For the text-containing cell, return its midpoint in (X, Y) coordinate format. 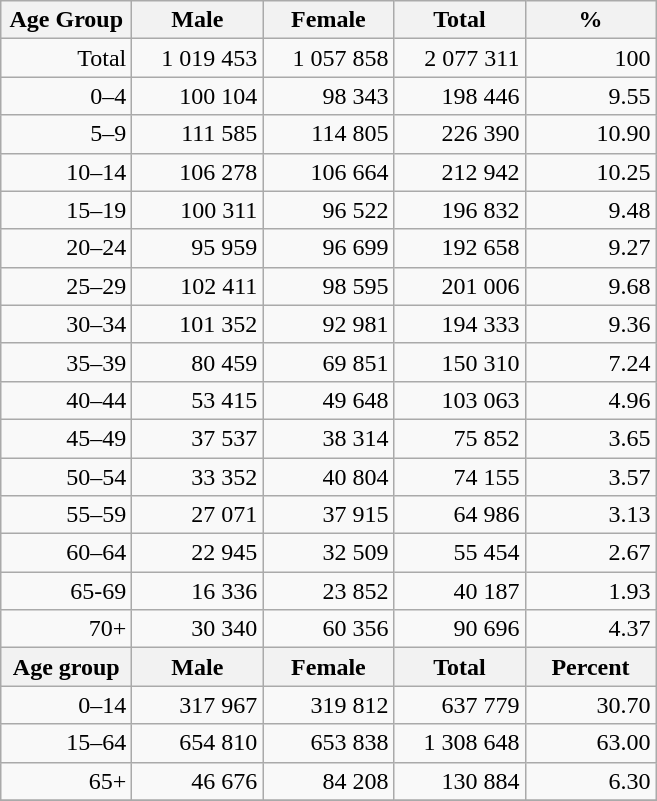
15–19 (66, 210)
30.70 (590, 705)
37 915 (328, 515)
10.25 (590, 172)
10–14 (66, 172)
23 852 (328, 591)
96 522 (328, 210)
100 311 (198, 210)
75 852 (460, 438)
60–64 (66, 553)
45–49 (66, 438)
74 155 (460, 477)
1 308 648 (460, 743)
9.36 (590, 324)
30–34 (66, 324)
317 967 (198, 705)
% (590, 20)
9.27 (590, 248)
6.30 (590, 781)
35–39 (66, 362)
637 779 (460, 705)
46 676 (198, 781)
55–59 (66, 515)
38 314 (328, 438)
100 104 (198, 96)
130 884 (460, 781)
64 986 (460, 515)
55 454 (460, 553)
653 838 (328, 743)
3.57 (590, 477)
1 057 858 (328, 58)
654 810 (198, 743)
201 006 (460, 286)
9.68 (590, 286)
3.65 (590, 438)
1 019 453 (198, 58)
96 699 (328, 248)
84 208 (328, 781)
2 077 311 (460, 58)
2.67 (590, 553)
49 648 (328, 400)
50–54 (66, 477)
0–4 (66, 96)
100 (590, 58)
70+ (66, 629)
106 278 (198, 172)
40 804 (328, 477)
53 415 (198, 400)
196 832 (460, 210)
9.55 (590, 96)
194 333 (460, 324)
4.96 (590, 400)
20–24 (66, 248)
3.13 (590, 515)
4.37 (590, 629)
101 352 (198, 324)
0–14 (66, 705)
Age group (66, 667)
7.24 (590, 362)
90 696 (460, 629)
15–64 (66, 743)
103 063 (460, 400)
65-69 (66, 591)
102 411 (198, 286)
319 812 (328, 705)
32 509 (328, 553)
95 959 (198, 248)
98 595 (328, 286)
9.48 (590, 210)
Percent (590, 667)
92 981 (328, 324)
10.90 (590, 134)
40 187 (460, 591)
65+ (66, 781)
98 343 (328, 96)
30 340 (198, 629)
Age Group (66, 20)
226 390 (460, 134)
27 071 (198, 515)
192 658 (460, 248)
114 805 (328, 134)
212 942 (460, 172)
63.00 (590, 743)
5–9 (66, 134)
33 352 (198, 477)
106 664 (328, 172)
60 356 (328, 629)
69 851 (328, 362)
16 336 (198, 591)
40–44 (66, 400)
25–29 (66, 286)
1.93 (590, 591)
111 585 (198, 134)
150 310 (460, 362)
80 459 (198, 362)
37 537 (198, 438)
22 945 (198, 553)
198 446 (460, 96)
